Pinpoint the cell where the given text exists, returning its [x, y] midpoint coordinate. 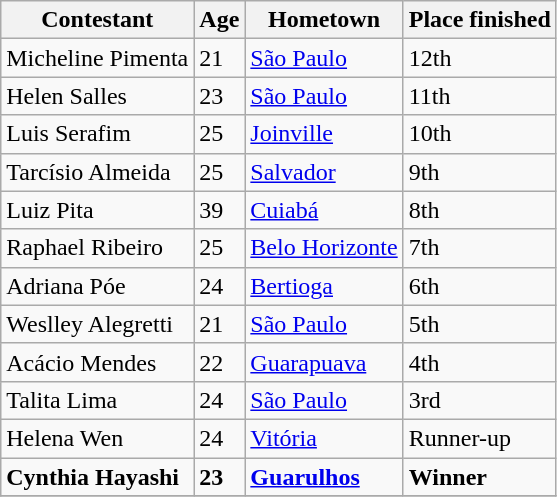
Cynthia Hayashi [98, 477]
10th [480, 134]
Place finished [480, 20]
Raphael Ribeiro [98, 248]
Helen Salles [98, 96]
Guarulhos [324, 477]
5th [480, 324]
8th [480, 210]
Joinville [324, 134]
12th [480, 58]
Hometown [324, 20]
Cuiabá [324, 210]
Acácio Mendes [98, 362]
Age [220, 20]
Adriana Póe [98, 286]
Weslley Alegretti [98, 324]
11th [480, 96]
Helena Wen [98, 438]
9th [480, 172]
Luis Serafim [98, 134]
Bertioga [324, 286]
Talita Lima [98, 400]
4th [480, 362]
Contestant [98, 20]
22 [220, 362]
Micheline Pimenta [98, 58]
Vitória [324, 438]
Tarcísio Almeida [98, 172]
Luiz Pita [98, 210]
Runner-up [480, 438]
Guarapuava [324, 362]
Salvador [324, 172]
6th [480, 286]
Winner [480, 477]
Belo Horizonte [324, 248]
39 [220, 210]
7th [480, 248]
3rd [480, 400]
